Identify which cell holds the provided text, then report its (X, Y) central coordinate. 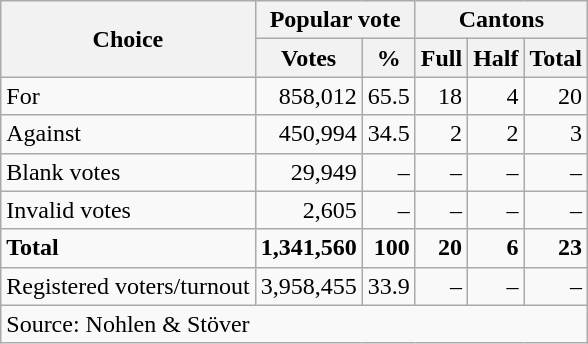
Invalid votes (128, 210)
6 (496, 248)
Choice (128, 39)
% (388, 58)
Registered voters/turnout (128, 286)
Source: Nohlen & Stöver (294, 324)
Against (128, 134)
For (128, 96)
Full (441, 58)
3 (556, 134)
18 (441, 96)
2,605 (308, 210)
65.5 (388, 96)
858,012 (308, 96)
34.5 (388, 134)
Votes (308, 58)
450,994 (308, 134)
Blank votes (128, 172)
29,949 (308, 172)
3,958,455 (308, 286)
100 (388, 248)
33.9 (388, 286)
Half (496, 58)
4 (496, 96)
Popular vote (335, 20)
23 (556, 248)
1,341,560 (308, 248)
Cantons (501, 20)
